Search for the cell housing the specified text and yield its [X, Y] center coordinate. 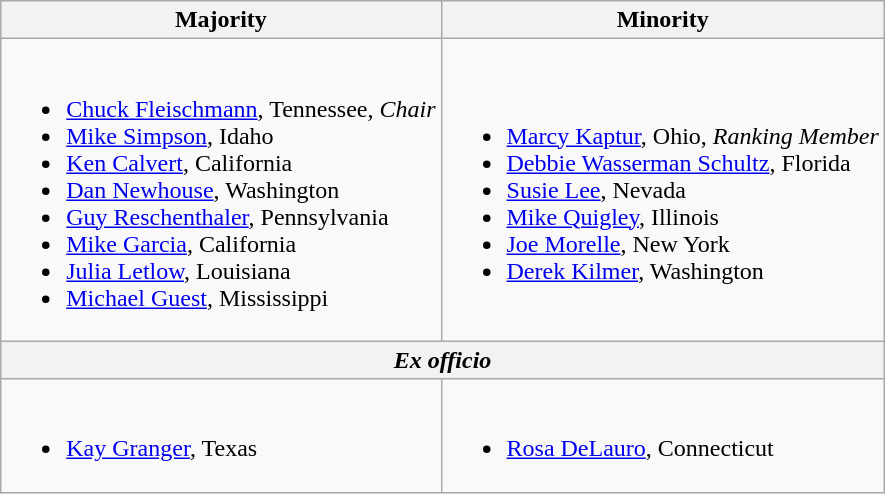
Rosa DeLauro, Connecticut [662, 436]
Minority [662, 20]
Majority [221, 20]
Kay Granger, Texas [221, 436]
Ex officio [443, 360]
